Provide the (x, y) coordinate of the cell's center where the given text is located.  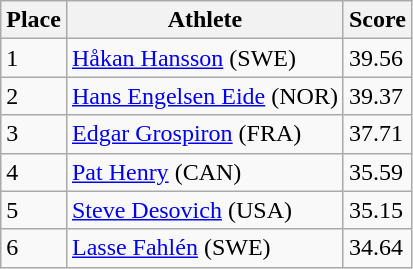
39.56 (377, 58)
Pat Henry (CAN) (204, 172)
Håkan Hansson (SWE) (204, 58)
Lasse Fahlén (SWE) (204, 248)
Score (377, 20)
2 (34, 96)
6 (34, 248)
Edgar Grospiron (FRA) (204, 134)
34.64 (377, 248)
Place (34, 20)
35.59 (377, 172)
35.15 (377, 210)
39.37 (377, 96)
Hans Engelsen Eide (NOR) (204, 96)
Steve Desovich (USA) (204, 210)
4 (34, 172)
5 (34, 210)
3 (34, 134)
1 (34, 58)
Athlete (204, 20)
37.71 (377, 134)
